Determine the [X, Y] coordinate at the center of the cell enclosing the given text.  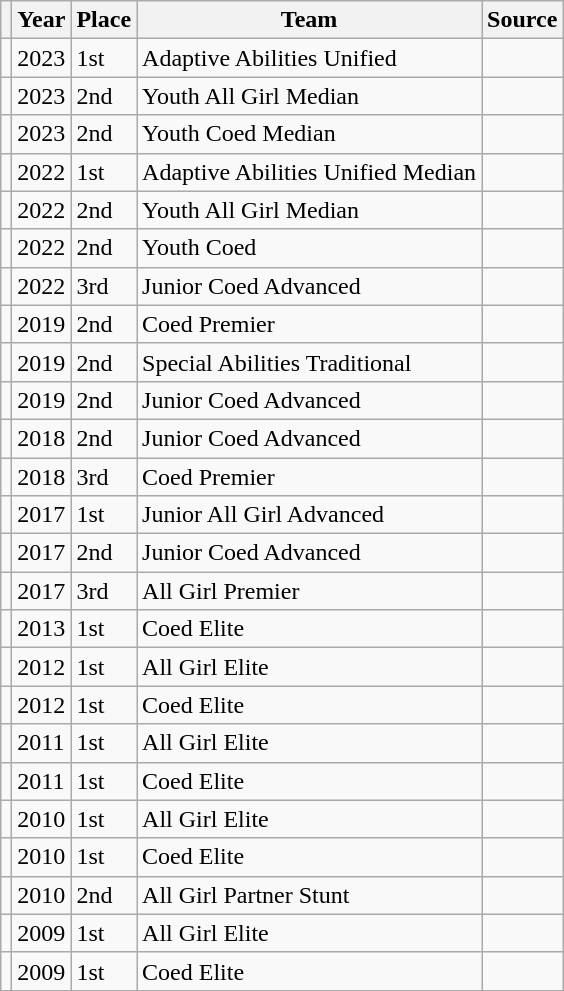
All Girl Premier [310, 591]
All Girl Partner Stunt [310, 895]
Adaptive Abilities Unified [310, 58]
Year [42, 20]
Adaptive Abilities Unified Median [310, 172]
Special Abilities Traditional [310, 362]
Youth Coed [310, 248]
Source [522, 20]
2013 [42, 629]
Team [310, 20]
Junior All Girl Advanced [310, 515]
Place [104, 20]
Youth Coed Median [310, 134]
